Output the [x, y] coordinate of the center of the cell containing the given text.  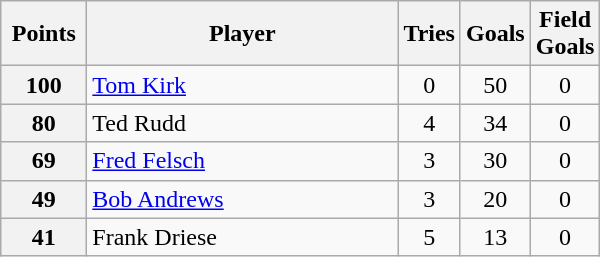
Frank Driese [242, 237]
100 [44, 85]
Points [44, 34]
Tom Kirk [242, 85]
69 [44, 161]
Player [242, 34]
49 [44, 199]
Fred Felsch [242, 161]
13 [495, 237]
20 [495, 199]
41 [44, 237]
80 [44, 123]
Field Goals [565, 34]
Ted Rudd [242, 123]
Tries [430, 34]
50 [495, 85]
Goals [495, 34]
34 [495, 123]
30 [495, 161]
5 [430, 237]
4 [430, 123]
Bob Andrews [242, 199]
